Locate the cell with the specified text and output its [x, y] center coordinate. 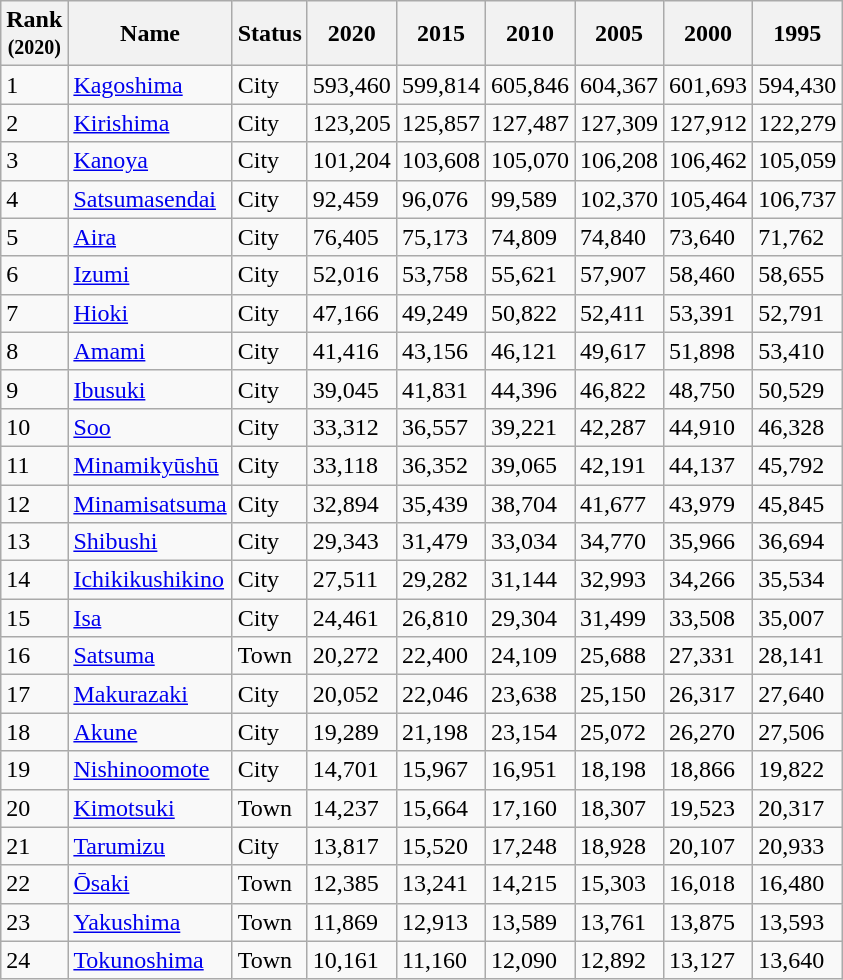
24 [34, 960]
45,845 [798, 503]
Satsuma [150, 656]
51,898 [708, 351]
Minamisatsuma [150, 503]
96,076 [440, 199]
27,511 [352, 580]
Isa [150, 618]
593,460 [352, 85]
46,328 [798, 427]
41,831 [440, 389]
50,822 [530, 313]
605,846 [530, 85]
102,370 [620, 199]
Ichikikushikino [150, 580]
49,249 [440, 313]
36,352 [440, 465]
53,391 [708, 313]
11,160 [440, 960]
42,287 [620, 427]
52,791 [798, 313]
17,160 [530, 808]
2010 [530, 34]
Soo [150, 427]
Akune [150, 732]
25,688 [620, 656]
14,215 [530, 884]
74,809 [530, 237]
4 [34, 199]
19,523 [708, 808]
33,118 [352, 465]
53,758 [440, 275]
20,107 [708, 846]
26,317 [708, 694]
71,762 [798, 237]
17,248 [530, 846]
42,191 [620, 465]
Aira [150, 237]
92,459 [352, 199]
14 [34, 580]
Yakushima [150, 922]
35,439 [440, 503]
27,640 [798, 694]
25,072 [620, 732]
13,593 [798, 922]
43,156 [440, 351]
74,840 [620, 237]
15,303 [620, 884]
23,154 [530, 732]
31,479 [440, 542]
Amami [150, 351]
20,317 [798, 808]
8 [34, 351]
105,059 [798, 161]
13,127 [708, 960]
35,534 [798, 580]
44,910 [708, 427]
29,304 [530, 618]
Tokunoshima [150, 960]
75,173 [440, 237]
35,966 [708, 542]
13 [34, 542]
24,461 [352, 618]
3 [34, 161]
Kirishima [150, 123]
57,907 [620, 275]
47,166 [352, 313]
27,506 [798, 732]
2005 [620, 34]
14,701 [352, 770]
Izumi [150, 275]
Satsumasendai [150, 199]
23,638 [530, 694]
15,520 [440, 846]
52,016 [352, 275]
10 [34, 427]
105,070 [530, 161]
26,270 [708, 732]
99,589 [530, 199]
21,198 [440, 732]
13,640 [798, 960]
594,430 [798, 85]
Tarumizu [150, 846]
18,866 [708, 770]
6 [34, 275]
15 [34, 618]
21 [34, 846]
20,933 [798, 846]
36,694 [798, 542]
2 [34, 123]
33,312 [352, 427]
39,065 [530, 465]
34,266 [708, 580]
26,810 [440, 618]
32,993 [620, 580]
1995 [798, 34]
15,967 [440, 770]
33,508 [708, 618]
17 [34, 694]
41,416 [352, 351]
55,621 [530, 275]
12 [34, 503]
103,608 [440, 161]
125,857 [440, 123]
11 [34, 465]
20,052 [352, 694]
53,410 [798, 351]
Ōsaki [150, 884]
106,208 [620, 161]
31,499 [620, 618]
Hioki [150, 313]
22,046 [440, 694]
1 [34, 85]
105,464 [708, 199]
16 [34, 656]
14,237 [352, 808]
31,144 [530, 580]
106,462 [708, 161]
34,770 [620, 542]
50,529 [798, 389]
18,198 [620, 770]
27,331 [708, 656]
73,640 [708, 237]
19,822 [798, 770]
127,309 [620, 123]
16,018 [708, 884]
12,090 [530, 960]
20 [34, 808]
46,121 [530, 351]
19,289 [352, 732]
36,557 [440, 427]
49,617 [620, 351]
45,792 [798, 465]
76,405 [352, 237]
122,279 [798, 123]
32,894 [352, 503]
35,007 [798, 618]
13,761 [620, 922]
12,385 [352, 884]
2020 [352, 34]
Makurazaki [150, 694]
599,814 [440, 85]
13,589 [530, 922]
23 [34, 922]
Status [270, 34]
25,150 [620, 694]
13,241 [440, 884]
22 [34, 884]
24,109 [530, 656]
11,869 [352, 922]
29,282 [440, 580]
106,737 [798, 199]
13,875 [708, 922]
22,400 [440, 656]
39,221 [530, 427]
29,343 [352, 542]
33,034 [530, 542]
18 [34, 732]
Minamikyūshū [150, 465]
127,912 [708, 123]
48,750 [708, 389]
12,892 [620, 960]
Name [150, 34]
13,817 [352, 846]
123,205 [352, 123]
5 [34, 237]
41,677 [620, 503]
2000 [708, 34]
Rank(2020) [34, 34]
10,161 [352, 960]
9 [34, 389]
58,655 [798, 275]
16,951 [530, 770]
15,664 [440, 808]
16,480 [798, 884]
38,704 [530, 503]
601,693 [708, 85]
39,045 [352, 389]
Kanoya [150, 161]
Shibushi [150, 542]
12,913 [440, 922]
604,367 [620, 85]
43,979 [708, 503]
Ibusuki [150, 389]
18,307 [620, 808]
Nishinoomote [150, 770]
127,487 [530, 123]
7 [34, 313]
18,928 [620, 846]
Kimotsuki [150, 808]
44,137 [708, 465]
52,411 [620, 313]
2015 [440, 34]
58,460 [708, 275]
Kagoshima [150, 85]
19 [34, 770]
101,204 [352, 161]
44,396 [530, 389]
20,272 [352, 656]
46,822 [620, 389]
28,141 [798, 656]
